From the cell containing the given text, extract its center point as (x, y) coordinate. 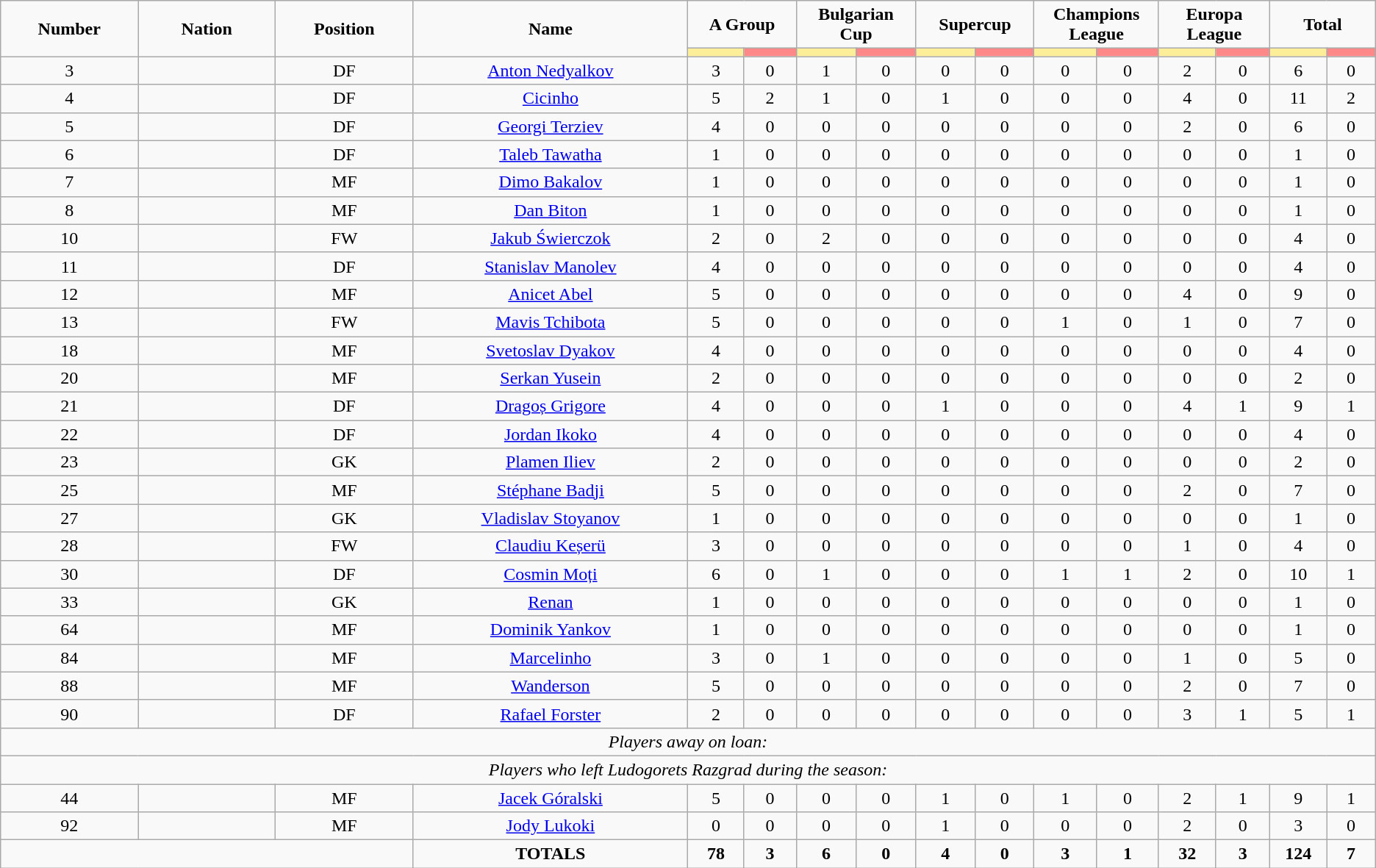
Dan Biton (551, 210)
18 (69, 351)
90 (69, 714)
Jordan Ikoko (551, 434)
TOTALS (551, 854)
23 (69, 462)
13 (69, 322)
Stéphane Badji (551, 490)
Marcelinho (551, 658)
Players who left Ludogorets Razgrad during the season: (688, 770)
Dimo Bakalov (551, 182)
A Group (742, 25)
64 (69, 630)
Renan (551, 602)
Jody Lukoki (551, 826)
Total (1323, 25)
8 (69, 210)
32 (1187, 854)
27 (69, 518)
20 (69, 379)
Rafael Forster (551, 714)
Nation (207, 29)
Serkan Yusein (551, 379)
Mavis Tchibota (551, 322)
Svetoslav Dyakov (551, 351)
28 (69, 546)
Jacek Góralski (551, 797)
Plamen Iliev (551, 462)
Georgi Terziev (551, 126)
25 (69, 490)
Position (344, 29)
84 (69, 658)
30 (69, 574)
Name (551, 29)
21 (69, 406)
33 (69, 602)
Stanislav Manolev (551, 266)
Wanderson (551, 686)
22 (69, 434)
78 (716, 854)
Number (69, 29)
Cosmin Moți (551, 574)
Supercup (975, 25)
Anicet Abel (551, 294)
Cicinho (551, 98)
Europa League (1214, 25)
Players away on loan: (688, 742)
Anton Nedyalkov (551, 71)
Dragoș Grigore (551, 406)
Champions League (1097, 25)
88 (69, 686)
44 (69, 797)
Jakub Świerczok (551, 238)
Vladislav Stoyanov (551, 518)
Taleb Tawatha (551, 154)
Dominik Yankov (551, 630)
Bulgarian Cup (856, 25)
124 (1298, 854)
Claudiu Keșerü (551, 546)
92 (69, 826)
12 (69, 294)
